Return the [X, Y] coordinate for the center point of the cell that contains the specified text.  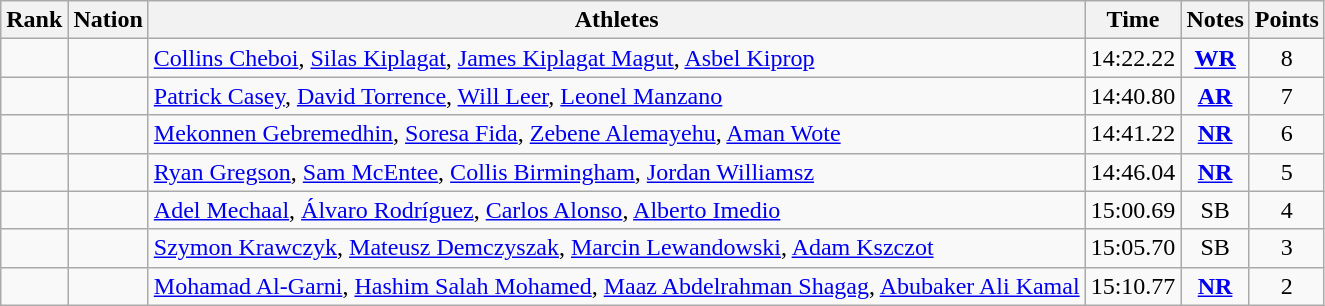
14:22.22 [1133, 58]
8 [1286, 58]
Collins Cheboi, Silas Kiplagat, James Kiplagat Magut, Asbel Kiprop [616, 58]
Adel Mechaal, Álvaro Rodríguez, Carlos Alonso, Alberto Imedio [616, 210]
14:40.80 [1133, 96]
Rank [34, 20]
Notes [1215, 20]
Athletes [616, 20]
Mohamad Al-Garni, Hashim Salah Mohamed, Maaz Abdelrahman Shagag, Abubaker Ali Kamal [616, 286]
Patrick Casey, David Torrence, Will Leer, Leonel Manzano [616, 96]
14:46.04 [1133, 172]
WR [1215, 58]
Mekonnen Gebremedhin, Soresa Fida, Zebene Alemayehu, Aman Wote [616, 134]
5 [1286, 172]
Szymon Krawczyk, Mateusz Demczyszak, Marcin Lewandowski, Adam Kszczot [616, 248]
15:05.70 [1133, 248]
6 [1286, 134]
Ryan Gregson, Sam McEntee, Collis Birmingham, Jordan Williamsz [616, 172]
AR [1215, 96]
7 [1286, 96]
15:00.69 [1133, 210]
3 [1286, 248]
14:41.22 [1133, 134]
15:10.77 [1133, 286]
Nation [108, 20]
Time [1133, 20]
2 [1286, 286]
Points [1286, 20]
4 [1286, 210]
